Pinpoint the cell where the given text exists, returning its (x, y) midpoint coordinate. 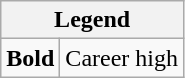
Career high (122, 58)
Legend (92, 20)
Bold (30, 58)
